Provide the (X, Y) coordinate of the cell's center where the given text is located.  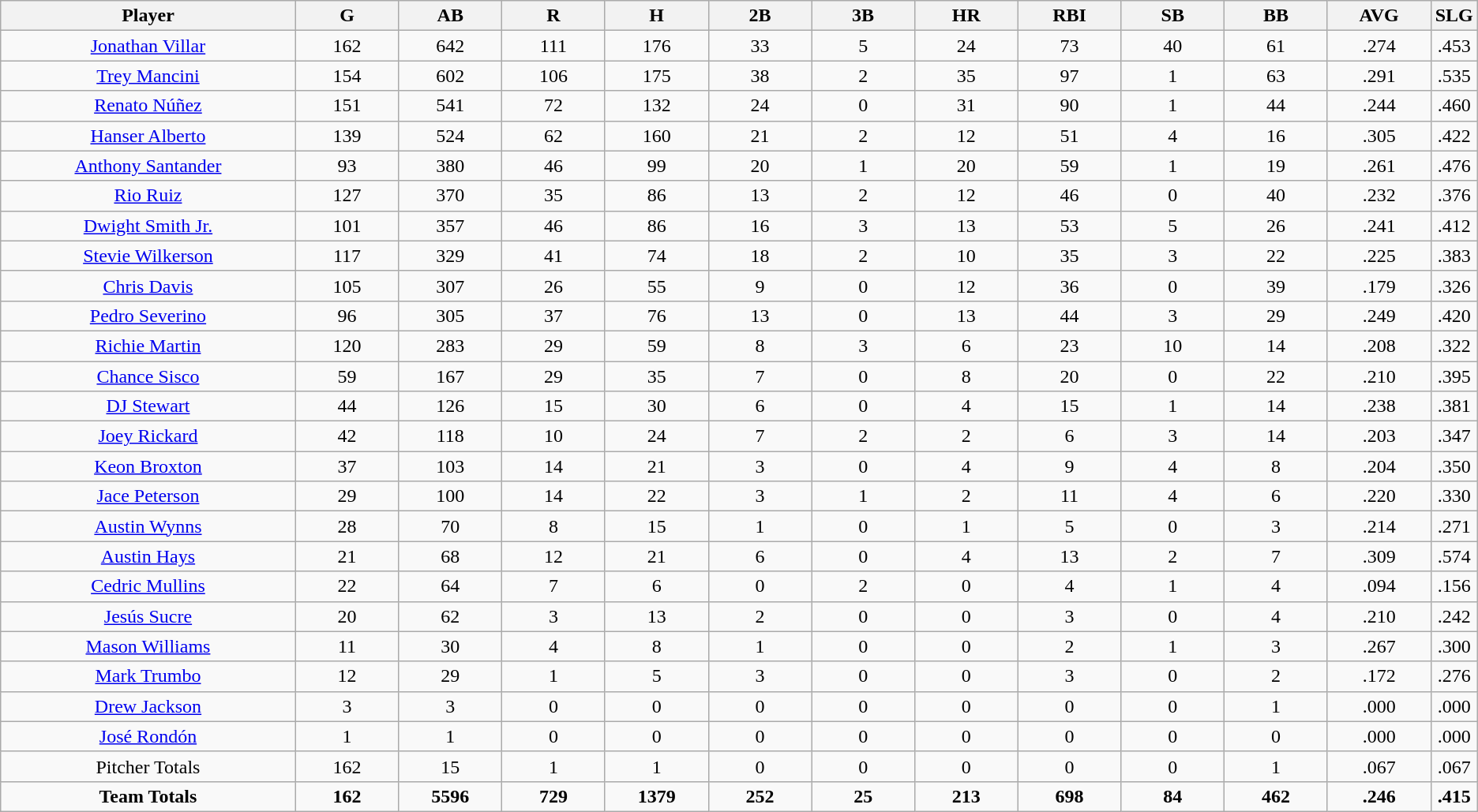
.305 (1379, 136)
DJ Stewart (148, 406)
5596 (450, 796)
.276 (1454, 676)
541 (450, 106)
175 (657, 76)
Player (148, 16)
HR (966, 16)
63 (1276, 76)
Renato Núñez (148, 106)
Anthony Santander (148, 166)
.395 (1454, 376)
84 (1173, 796)
307 (450, 286)
H (657, 16)
Chris Davis (148, 286)
64 (450, 586)
.476 (1454, 166)
698 (1069, 796)
Cedric Mullins (148, 586)
.261 (1379, 166)
Jesús Sucre (148, 616)
.225 (1379, 256)
72 (554, 106)
357 (450, 226)
Mark Trumbo (148, 676)
329 (450, 256)
729 (554, 796)
.238 (1379, 406)
120 (347, 346)
117 (347, 256)
.412 (1454, 226)
.381 (1454, 406)
74 (657, 256)
139 (347, 136)
Joey Rickard (148, 436)
93 (347, 166)
380 (450, 166)
.422 (1454, 136)
25 (864, 796)
127 (347, 196)
103 (450, 466)
Stevie Wilkerson (148, 256)
.214 (1379, 526)
96 (347, 316)
Pedro Severino (148, 316)
68 (450, 556)
.291 (1379, 76)
.220 (1379, 496)
252 (760, 796)
70 (450, 526)
Pitcher Totals (148, 766)
55 (657, 286)
3B (864, 16)
G (347, 16)
111 (554, 46)
99 (657, 166)
176 (657, 46)
160 (657, 136)
Austin Wynns (148, 526)
.179 (1379, 286)
126 (450, 406)
602 (450, 76)
Trey Mancini (148, 76)
151 (347, 106)
41 (554, 256)
Hanser Alberto (148, 136)
2B (760, 16)
73 (1069, 46)
Rio Ruiz (148, 196)
.383 (1454, 256)
.267 (1379, 646)
370 (450, 196)
167 (450, 376)
José Rondón (148, 736)
283 (450, 346)
.232 (1379, 196)
39 (1276, 286)
.535 (1454, 76)
Chance Sisco (148, 376)
106 (554, 76)
100 (450, 496)
.172 (1379, 676)
90 (1069, 106)
.420 (1454, 316)
18 (760, 256)
76 (657, 316)
.376 (1454, 196)
23 (1069, 346)
Keon Broxton (148, 466)
36 (1069, 286)
1379 (657, 796)
BB (1276, 16)
.242 (1454, 616)
.241 (1379, 226)
.574 (1454, 556)
Richie Martin (148, 346)
132 (657, 106)
.208 (1379, 346)
154 (347, 76)
Jace Peterson (148, 496)
305 (450, 316)
Dwight Smith Jr. (148, 226)
.249 (1379, 316)
51 (1069, 136)
.204 (1379, 466)
Drew Jackson (148, 706)
R (554, 16)
.460 (1454, 106)
AB (450, 16)
AVG (1379, 16)
.453 (1454, 46)
.330 (1454, 496)
Austin Hays (148, 556)
.300 (1454, 646)
524 (450, 136)
.244 (1379, 106)
462 (1276, 796)
28 (347, 526)
.094 (1379, 586)
.350 (1454, 466)
SLG (1454, 16)
38 (760, 76)
33 (760, 46)
42 (347, 436)
19 (1276, 166)
.347 (1454, 436)
.156 (1454, 586)
31 (966, 106)
.326 (1454, 286)
Jonathan Villar (148, 46)
SB (1173, 16)
118 (450, 436)
97 (1069, 76)
.271 (1454, 526)
.203 (1379, 436)
.309 (1379, 556)
61 (1276, 46)
642 (450, 46)
213 (966, 796)
.246 (1379, 796)
53 (1069, 226)
RBI (1069, 16)
Team Totals (148, 796)
.274 (1379, 46)
Mason Williams (148, 646)
.322 (1454, 346)
101 (347, 226)
.415 (1454, 796)
105 (347, 286)
